Output the (x, y) coordinate of the center of the cell containing the given text.  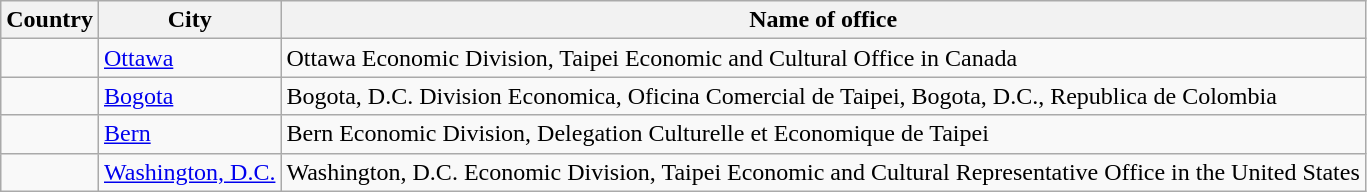
Ottawa Economic Division, Taipei Economic and Cultural Office in Canada (823, 58)
City (189, 20)
Washington, D.C. Economic Division, Taipei Economic and Cultural Representative Office in the United States (823, 172)
Bern Economic Division, Delegation Culturelle et Economique de Taipei (823, 134)
Bogota, D.C. Division Economica, Oficina Comercial de Taipei, Bogota, D.C., Republica de Colombia (823, 96)
Ottawa (189, 58)
Bogota (189, 96)
Washington, D.C. (189, 172)
Country (50, 20)
Name of office (823, 20)
Bern (189, 134)
